Return [x, y] of the center of cell containing provided text 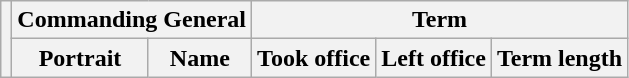
Left office [434, 58]
Term [440, 20]
Name [200, 58]
Commanding General [132, 20]
Portrait [80, 58]
Term length [559, 58]
Took office [314, 58]
